Extract the (x, y) coordinate from the center of the cell holding the provided text.  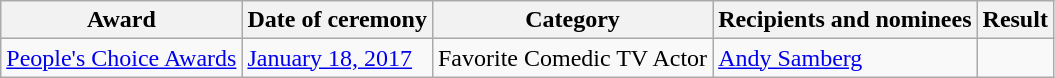
Date of ceremony (338, 20)
Recipients and nominees (845, 20)
Andy Samberg (845, 58)
January 18, 2017 (338, 58)
People's Choice Awards (122, 58)
Category (572, 20)
Award (122, 20)
Favorite Comedic TV Actor (572, 58)
Result (1015, 20)
